Identify which cell holds the provided text, then report its (X, Y) central coordinate. 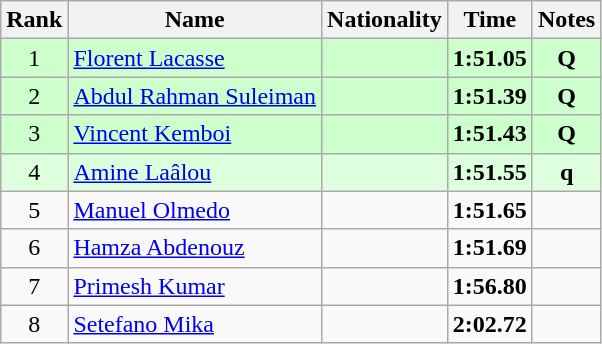
1 (34, 58)
Notes (566, 20)
4 (34, 172)
Florent Lacasse (195, 58)
1:56.80 (490, 286)
1:51.69 (490, 248)
Nationality (385, 20)
6 (34, 248)
Setefano Mika (195, 324)
Time (490, 20)
3 (34, 134)
2 (34, 96)
Manuel Olmedo (195, 210)
5 (34, 210)
7 (34, 286)
1:51.05 (490, 58)
1:51.43 (490, 134)
Amine Laâlou (195, 172)
1:51.65 (490, 210)
2:02.72 (490, 324)
Vincent Kemboi (195, 134)
8 (34, 324)
q (566, 172)
Name (195, 20)
1:51.39 (490, 96)
Primesh Kumar (195, 286)
Abdul Rahman Suleiman (195, 96)
1:51.55 (490, 172)
Rank (34, 20)
Hamza Abdenouz (195, 248)
